Find where the given text appears and provide that cell's center as (x, y) coordinate. 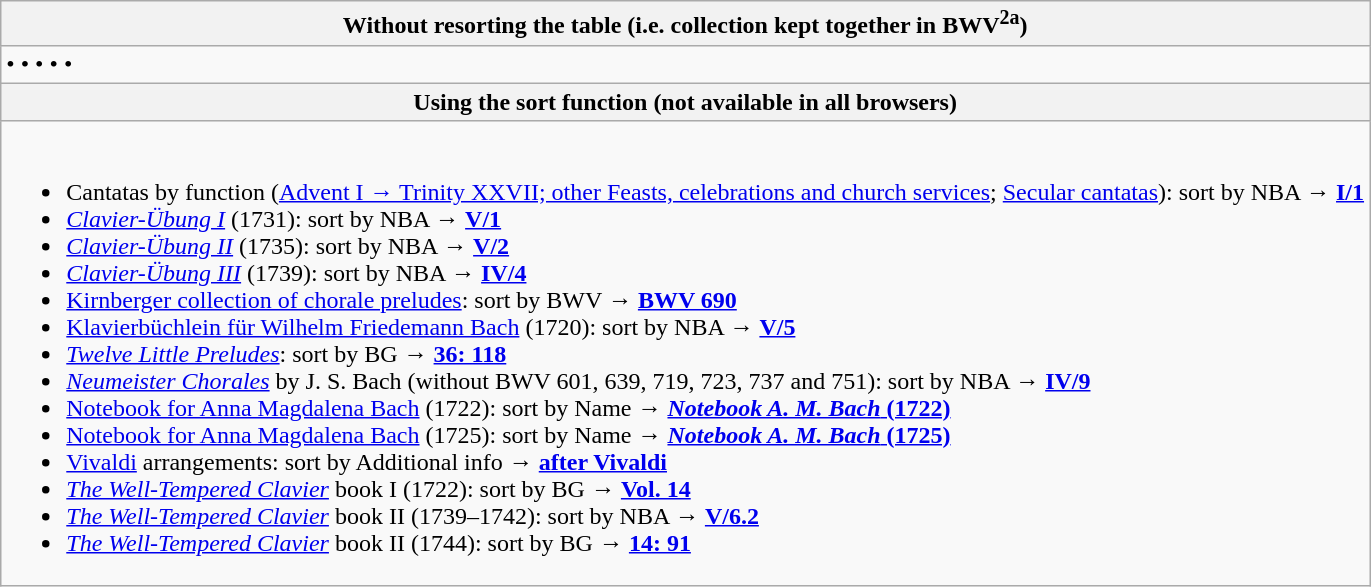
Without resorting the table (i.e. collection kept together in BWV2a) (686, 24)
• • • • • (686, 64)
Using the sort function (not available in all browsers) (686, 102)
